Capture the cell that displays the provided text and extract its [x, y] central coordinate. 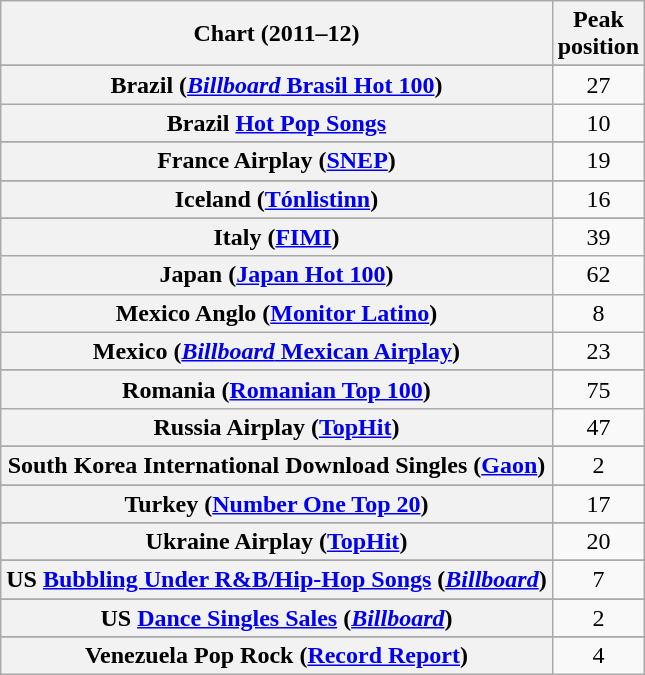
Ukraine Airplay (TopHit) [276, 542]
South Korea International Download Singles (Gaon) [276, 465]
75 [598, 389]
Chart (2011–12) [276, 34]
Iceland (Tónlistinn) [276, 199]
4 [598, 656]
Mexico (Billboard Mexican Airplay) [276, 351]
7 [598, 580]
19 [598, 161]
10 [598, 123]
US Bubbling Under R&B/Hip-Hop Songs (Billboard) [276, 580]
16 [598, 199]
France Airplay (SNEP) [276, 161]
47 [598, 427]
Italy (FIMI) [276, 237]
Russia Airplay (TopHit) [276, 427]
Mexico Anglo (Monitor Latino) [276, 313]
Venezuela Pop Rock (Record Report) [276, 656]
Peakposition [598, 34]
Brazil (Billboard Brasil Hot 100) [276, 85]
Japan (Japan Hot 100) [276, 275]
39 [598, 237]
8 [598, 313]
Brazil Hot Pop Songs [276, 123]
20 [598, 542]
US Dance Singles Sales (Billboard) [276, 618]
27 [598, 85]
17 [598, 503]
62 [598, 275]
Turkey (Number One Top 20) [276, 503]
Romania (Romanian Top 100) [276, 389]
23 [598, 351]
